Output the (x, y) coordinate of the center of the cell containing the given text.  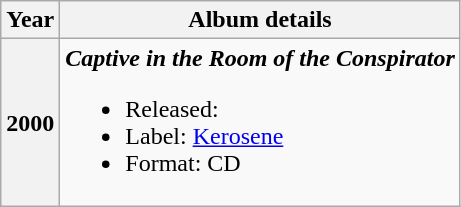
Album details (260, 20)
Year (30, 20)
2000 (30, 122)
Captive in the Room of the ConspiratorReleased: Label: KeroseneFormat: CD (260, 122)
